Provide the (X, Y) coordinate of the cell's center where the given text is located.  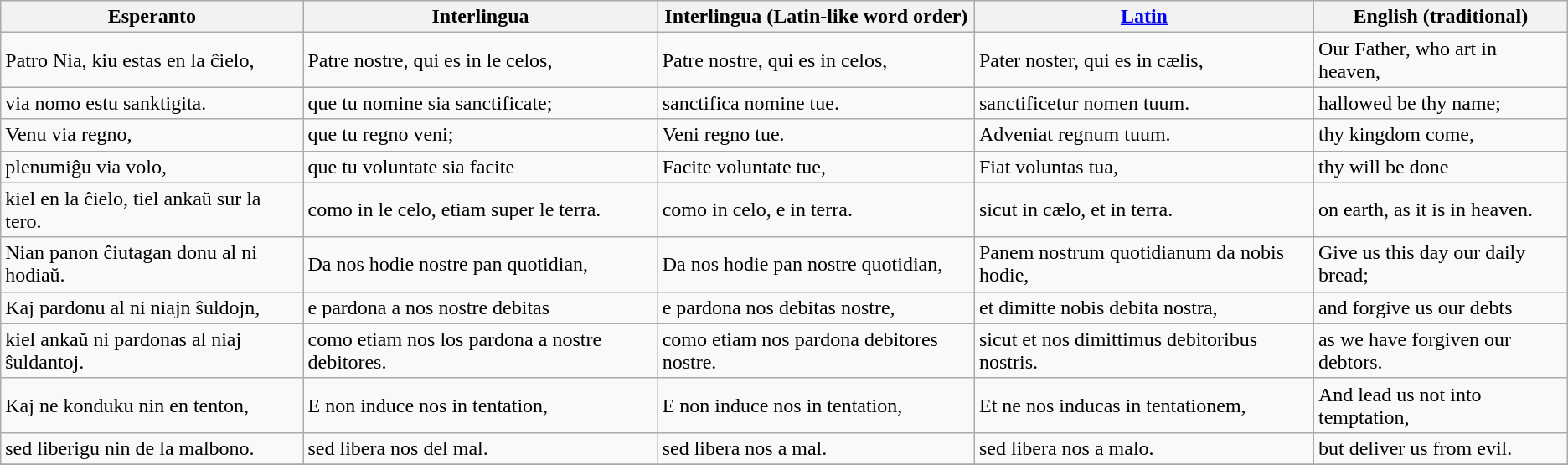
Pater noster, qui es in cælis, (1144, 60)
Give us this day our daily bread; (1441, 265)
sicut in cælo, et in terra. (1144, 209)
sed libera nos del mal. (481, 448)
on earth, as it is in heaven. (1441, 209)
que tu nomine sia sanctificate; (481, 103)
sed libera nos a mal. (816, 448)
sanctificetur nomen tuum. (1144, 103)
but deliver us from evil. (1441, 448)
kiel en la ĉielo, tiel ankaŭ sur la tero. (152, 209)
via nomo estu sanktigita. (152, 103)
sicut et nos dimittimus debitoribus nostris. (1144, 350)
as we have forgiven our debtors. (1441, 350)
Veni regno tue. (816, 135)
como etiam nos los pardona a nostre debitores. (481, 350)
Panem nostrum quotidianum da nobis hodie, (1144, 265)
como in le celo, etiam super le terra. (481, 209)
and forgive us our debts (1441, 307)
sanctifica nomine tue. (816, 103)
kiel ankaŭ ni pardonas al niaj ŝuldantoj. (152, 350)
Our Father, who art in heaven, (1441, 60)
Da nos hodie nostre pan quotidian, (481, 265)
que tu voluntate sia facite (481, 167)
Fiat voluntas tua, (1144, 167)
e pardona nos debitas nostre, (816, 307)
Adveniat regnum tuum. (1144, 135)
que tu regno veni; (481, 135)
hallowed be thy name; (1441, 103)
sed liberigu nin de la malbono. (152, 448)
Patre nostre, qui es in le celos, (481, 60)
Interlingua (Latin-like word order) (816, 17)
Et ne nos inducas in tentationem, (1144, 406)
et dimitte nobis debita nostra, (1144, 307)
Patre nostre, qui es in celos, (816, 60)
como etiam nos pardona debitores nostre. (816, 350)
Venu via regno, (152, 135)
English (traditional) (1441, 17)
e pardona a nos nostre debitas (481, 307)
plenumiĝu via volo, (152, 167)
Latin (1144, 17)
Esperanto (152, 17)
Patro Nia, kiu estas en la ĉielo, (152, 60)
And lead us not into temptation, (1441, 406)
sed libera nos a malo. (1144, 448)
thy will be done (1441, 167)
Nian panon ĉiutagan donu al ni hodiaŭ. (152, 265)
thy kingdom come, (1441, 135)
Kaj ne konduku nin en tenton, (152, 406)
como in celo, e in terra. (816, 209)
Da nos hodie pan nostre quotidian, (816, 265)
Kaj pardonu al ni niajn ŝuldojn, (152, 307)
Interlingua (481, 17)
Facite voluntate tue, (816, 167)
